Detect which cell encompasses the target text, then output its (X, Y) center coordinate. 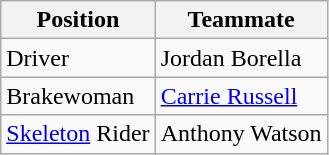
Driver (78, 58)
Skeleton Rider (78, 134)
Anthony Watson (241, 134)
Teammate (241, 20)
Jordan Borella (241, 58)
Carrie Russell (241, 96)
Position (78, 20)
Brakewoman (78, 96)
